Capture the cell that displays the provided text and extract its (x, y) central coordinate. 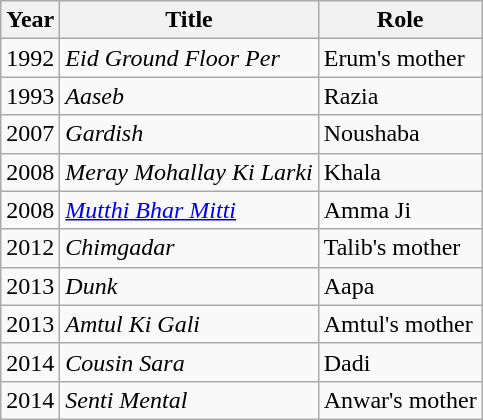
Dadi (400, 362)
Meray Mohallay Ki Larki (189, 172)
1992 (30, 58)
1993 (30, 96)
Khala (400, 172)
Year (30, 20)
Eid Ground Floor Per (189, 58)
2007 (30, 134)
2012 (30, 248)
Razia (400, 96)
Title (189, 20)
Amma Ji (400, 210)
Anwar's mother (400, 400)
Dunk (189, 286)
Amtul Ki Gali (189, 324)
Aapa (400, 286)
Talib's mother (400, 248)
Senti Mental (189, 400)
Cousin Sara (189, 362)
Aaseb (189, 96)
Mutthi Bhar Mitti (189, 210)
Noushaba (400, 134)
Role (400, 20)
Erum's mother (400, 58)
Gardish (189, 134)
Amtul's mother (400, 324)
Chimgadar (189, 248)
